Return [X, Y] of the center of cell containing provided text 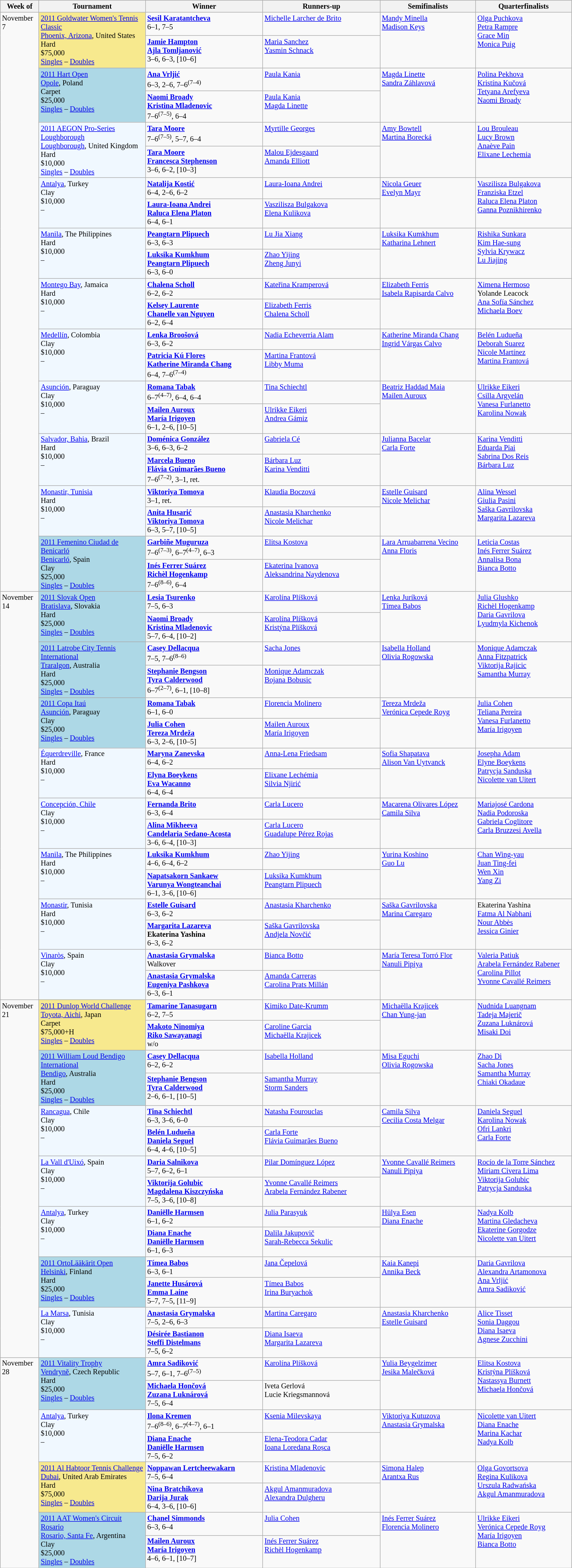
Martina Frantová Libby Muma [322, 365]
Misa Eguchi Olivia Rogowska [428, 1078]
Sofia Shapatava Alison Van Uytvanck [428, 773]
Belén Ludueña Daniela Seguel 6–4, 4–6, [10–5] [205, 1141]
Belén Ludueña Deborah Suarez Nicole Martínez Martina Frantová [524, 355]
Casey Dellacqua 6–2, 6–2 [205, 1061]
Concepción, Chile Clay $10,000 – [93, 824]
Anastasia Grymalska Walkover [205, 960]
Elizabeth Ferris Chalena Scholl [322, 314]
Rocío de la Torre Sánchez Miriam Civera Lima Viktorija Golubic Patrycja Sanduska [524, 1181]
Valeria Patiuk Arabela Fernández Rabener Carolina Pillot Yvonne Cavallé Reimers [524, 974]
Elizabeth Ferris Isabela Rapisarda Calvo [428, 304]
2011 William Loud Bendigo International Bendigo, Australia Hard $25,000 Singles – Doubles [93, 1078]
Ana Vrljić 6–3, 2–6, 7–6(7–4) [205, 80]
Lou Brouleau Lucy Brown Anaève Pain Elixane Lechemia [524, 150]
November 7 [20, 302]
Hülya Esen Diana Enache [428, 1231]
Medellín, Colombia Clay $10,000 – [93, 355]
Natasha Fourouclas [322, 1116]
Natalija Kostić 6–4, 2–6, 6–2 [205, 188]
Marcela Bueno Flávia Guimarães Bueno 7–6(7–2), 3–1, ret. [205, 470]
Mailen Auroux María Irigoyen [322, 733]
Vinaròs, Spain Clay $10,000 – [93, 974]
Alina Mikheeva Candelaria Sedano-Acosta 3–6, 6–4, [10–3] [205, 834]
Tímea Babos6–3, 6–1 [205, 1267]
Naomi Broady Kristina Mladenovic 7–6(7–5), 6–4 [205, 106]
Luksika Kumkhum 4–6, 6–4, 6–2 [205, 859]
Daria Gavrilova Alexandra Artamonova Ana Vrljić Amra Sadiković [524, 1282]
Anastasia Grymalska Eugeniya Pashkova 6–3, 6–1 [205, 985]
Elitsa Kostova Kristýna Plíšková Nastassya Burnett Michaela Hončová [524, 1383]
Amra Sadiković5–7, 6–1, 7–6(7–5) [205, 1369]
Bárbara Luz Karina Venditti [322, 470]
Monique Adamczak Bojana Bobusic [322, 681]
Laura-Ioana Andrei [322, 188]
Ekaterina Ivanova Aleksandrina Naydenova [322, 576]
Dalila Jakupovič Sarah-Rebecca Sekulic [322, 1242]
2011 Dunlop World Challenge Toyota, Aichi, Japan Carpet $75,000+H Singles – Doubles [93, 1025]
Carla Lucero [322, 809]
Ulrikke Eikeri Verónica Cepede Royg María Irigoyen Bianca Botto [524, 1540]
2011 Goldwater Women's Tennis Classic Phoenix, Arizona, United States Hard $75,000 Singles – Doubles [93, 40]
Yurina Koshino Guo Lu [428, 873]
Maria Sanchez Yasmin Schnack [322, 52]
Margarita Lazareva Ekaterina Yashina 6–3, 6–2 [205, 935]
Anastasia Grymalska 7–5, 2–6, 6–3 [205, 1317]
Romana Tabak 6–7(4–7), 6–4, 6–4 [205, 393]
Naomi Broady Kristina Mladenovic 5–7, 6–4, [10–2] [205, 627]
Kimiko Date-Krumm [322, 1010]
Makoto Ninomiya Riko Sawayanagi w/o [205, 1035]
Estelle Guisard 6–3, 6–2 [205, 909]
La Vall d'Uixó, Spain Clay $10,000 – [93, 1181]
Napatsakorn Sankaew Varunya Wongteanchai 6–1, 3–6, [10–6] [205, 884]
Alina Wessel Giulia Pasini Saška Gavrilovska Margarita Lazareva [524, 510]
Saška Gavrilovska Andjela Novčić [322, 935]
Julia Cohen [322, 1524]
Myrtille Georges [322, 134]
Gabriela Cé [322, 444]
Tournament [93, 6]
Asunción, Paraguay Clay $10,000 – [93, 407]
Janette Husárová Emma Laine 5–7, 7–5, [11–9] [205, 1292]
Stephanie Bengson Tyra Calderwood 6–7(2–7), 6–1, [10–8] [205, 681]
Julia Glushko Richèl Hogenkamp Daria Gavrilova Lyudmyla Kichenok [524, 617]
Viktoriya Tomova 3–1, ret. [205, 496]
Zhao Di Sacha Jones Samantha Murray Chiaki Okadaue [524, 1078]
Tereza Mrdeža Verónica Cepede Royg [428, 722]
Anastasia Kharchenko [322, 909]
Isabella Holland [322, 1061]
Nadia Echeverria Alam [322, 339]
Malou Ejdesgaard Amanda Elliott [322, 162]
Julia Parasyuk [322, 1217]
Carla Lucero Guadalupe Pérez Rojas [322, 834]
Chanel Simmonds 6–3, 6–4 [205, 1524]
Rishika Sunkara Kim Hae-sung Sylvia Krywacz Lu Jiajing [524, 253]
2011 Vitality Trophy Vendryně, Czech Republic Hard $25,000 Singles – Doubles [93, 1383]
Michaëlla Krajicek Chan Yung-jan [428, 1025]
Lara Arruabarrena Vecino Anna Floris [428, 564]
Lu Jia Xiang [322, 239]
Noppawan Lertcheewakarn 7–5, 6–4 [205, 1473]
Inés Ferrer Suárez Richèl Hogenkamp [322, 1551]
Sesil Karatantcheva 6–1, 7–5 [205, 24]
Karina Venditti Eduarda Piai Sabrina Dos Reis Bárbara Luz [524, 459]
Magda Linette Sandra Záhlavová [428, 95]
2011 AEGON Pro-Series Loughborough Loughborough, United Kingdom Hard $10,000 Singles – Doubles [93, 150]
Yvonne Cavallé Reimers Arabela Fernández Rabener [322, 1192]
Diana Enache Daniëlle Harmsen 6–1, 6–3 [205, 1242]
Jamie Hampton Ajla Tomljanović 3–6, 6–3, [10–6] [205, 52]
Olga Govortsova Regina Kulikova Urszula Radwańska Akgul Amanmuradova [524, 1487]
Anna-Lena Friedsam [322, 758]
Semifinalists [428, 6]
Casey Dellacqua 7–5, 7–6(8–6) [205, 654]
Luksika Kumkhum Katharina Lehnert [428, 253]
Alice Tisset Sonia Daggou Diana Isaeva Agnese Zucchini [524, 1332]
Florencia Molinero [322, 708]
Julia Cohen Tereza Mrdeža 6–3, 2–6, [10–5] [205, 733]
Luksika Kumkhum Peangtarn Plipuech [322, 884]
Zhao Yijing Zheng Junyi [322, 264]
Doménica González 3–6, 6–3, 6–2 [205, 444]
Fernanda Brito 6–3, 6–4 [205, 809]
Mailen Auroux María Irigoyen 4–6, 6–1, [10–7] [205, 1551]
Kelsey Laurente Chanelle van Nguyen 6–2, 6–4 [205, 314]
Diana Enache Daniëlle Harmsen 7–5, 6–2 [205, 1447]
Nicolette van Uitert Diana Enache Marina Kachar Nadya Kolb [524, 1436]
Julia Cohen Teliana Pereira Vanesa Furlanetto María Irigoyen [524, 722]
Daniëlle Harmsen6–1, 6–2 [205, 1217]
Kaia Kanepi Annika Beck [428, 1282]
November 28 [20, 1462]
Polina Pekhova Kristína Kučová Tetyana Arefyeva Naomi Broady [524, 95]
2011 Femenino Ciudad de Benicarló Benicarló, Spain Clay $25,000 Singles – Doubles [93, 564]
Désirée Bastianon Steffi Distelmans 7–5, 6–2 [205, 1343]
Viktorija Golubic Magdalena Kiszczyńska 7–5, 3–6, [10–8] [205, 1192]
Rancagua, Chile Clay $10,000 – [93, 1131]
Peangtarn Plipuech 6–3, 6–3 [205, 239]
Tina Schiechtl 6–3, 3–6, 6–0 [205, 1116]
Anastasia Kharchenko Nicole Melichar [322, 521]
Pilar Domínguez López [322, 1166]
Daria Salnikova 5–7, 6–2, 6–1 [205, 1166]
2011 OrtoLääkärit Open Helsinki, Finland Hard $25,000 Singles – Doubles [93, 1282]
Paula Kania [322, 80]
Tina Schiechtl [322, 393]
Jana Čepelová [322, 1267]
Lenka Juríková Tímea Babos [428, 617]
Ximena Hermoso Yolande Leacock Ana Sofía Sánchez Michaela Boev [524, 304]
Luksika Kumkhum Peangtarn Plipuech 6–3, 6–0 [205, 264]
Chan Wing-yau Juan Ting-fei Wen Xin Yang Zi [524, 873]
Michelle Larcher de Brito [322, 24]
2011 Slovak Open Bratislava, Slovakia Hard $25,000 Singles – Doubles [93, 617]
Nina Bratchikova Darija Jurak 6–4, 3–6, [10–6] [205, 1497]
Viktoriya Kutuzova Anastasia Grymalska [428, 1436]
Josepha Adam Elyne Boeykens Patrycja Sanduska Nicolette van Uitert [524, 773]
Saška Gavrilovska Marina Caregaro [428, 924]
Monique Adamczak Anna Fitzpatrick Viktorija Rajicic Samantha Murray [524, 670]
Elyna Boeykens Eva Wacanno 6–4, 6–4 [205, 783]
Stephanie Bengson Tyra Calderwood 2–6, 6–1, [10–5] [205, 1089]
Michaela Hončová Zuzana Luknárová 7–5, 6–4 [205, 1395]
2011 Hart Open Opole, Poland Carpet $25,000 Singles – Doubles [93, 95]
Caroline Garcia Michaëlla Krajicek [322, 1035]
Ksenia Milevskaya [322, 1421]
2011 AAT Women's Circuit Rosario Rosario, Santa Fe, Argentina Clay $25,000 Singles – Doubles [93, 1540]
Yvonne Cavallé Reimers Nanuli Pipiya [428, 1181]
Akgul Amanmuradova Alexandra Dulgheru [322, 1497]
2011 Copa Itaú Asunción, Paraguay Clay $25,000 Singles – Doubles [93, 722]
Martina Caregaro [322, 1317]
María Teresa Torró Flor Nanuli Pipiya [428, 974]
Mariajosé Cardona Nadia Podoroska Gabriela Coglitore Carla Bruzzesi Avella [524, 824]
Amy Bowtell Martina Borecká [428, 150]
Ilona Kremen7–6(8–6), 6–7(4–7), 6–1 [205, 1421]
Daniela Seguel Karolina Nowak Ofri Lankri Carla Forte [524, 1131]
Quarterfinalists [524, 6]
Tara Moore 7–6(7–5), 5–7, 6–4 [205, 134]
Salvador, Bahia, Brazil Hard $10,000 – [93, 459]
Simona Halep Arantxa Rus [428, 1487]
Elitsa Kostova [322, 547]
Macarena Olivares López Camila Silva [428, 824]
Anastasia Kharchenko Estelle Guisard [428, 1332]
Équerdreville, France Hard $10,000 – [93, 773]
Karolína Plíšková Kristýna Plíšková [322, 627]
Inés Ferrer Suárez Richèl Hogenkamp 7–6(8–6), 6–4 [205, 576]
November 14 [20, 795]
Paula Kania Magda Linette [322, 106]
Chalena Scholl 6–2, 6–2 [205, 289]
Garbiñe Muguruza 7–6(7–3), 6–7(4–7), 6–3 [205, 547]
Nadya Kolb Martina Gledacheva Ekaterine Gorgodze Nicolette van Uitert [524, 1231]
Iveta Gerlová Lucie Kriegsmannová [322, 1395]
Vaszilisza Bulgakova Franziska Etzel Raluca Elena Platon Ganna Poznikhirenko [524, 202]
Beatriz Haddad Maia Mailen Auroux [428, 407]
Zhao Yijing [322, 859]
Tímea Babos Irina Buryachok [322, 1292]
Anita Husarić Viktoriya Tomova 6–3, 5–7, [10–5] [205, 521]
Lenka Broošová 6–3, 6–2 [205, 339]
Tara Moore Francesca Stephenson 3–6, 6–2, [10–3] [205, 162]
Laura-Ioana Andrei Raluca Elena Platon 6–4, 6–1 [205, 213]
Julianna Bacelar Carla Forte [428, 459]
Mandy Minella Madison Keys [428, 40]
Carla Forte Flávia Guimarães Bueno [322, 1141]
La Marsa, Tunisia Clay $10,000 – [93, 1332]
Estelle Guisard Nicole Melichar [428, 510]
Kristina Mladenovic [322, 1473]
2011 Al Habtoor Tennis Challenge Dubai, United Arab Emirates Hard $75,000 Singles – Doubles [93, 1487]
Montego Bay, Jamaica Hard $10,000 – [93, 304]
Nudnida Luangnam Tadeja Majerič Zuzana Luknárová Misaki Doi [524, 1025]
Inés Ferrer Suárez Florencia Molinero [428, 1540]
Elena-Teodora Cadar Ioana Loredana Roșca [322, 1447]
Ekaterina Yashina Fatma Al Nabhani Nour Abbès Jessica Ginier [524, 924]
Klaudia Boczová [322, 496]
Elixane Lechémia Silvia Njirić [322, 783]
2011 Latrobe City Tennis International Traralgon, Australia Hard $25,000 Singles – Doubles [93, 670]
Week of [20, 6]
Romana Tabak 6–1, 6–0 [205, 708]
Tamarine Tanasugarn 6–2, 7–5 [205, 1010]
Mailen Auroux María Irigoyen 6–1, 2–6, [10–5] [205, 419]
Runners-up [322, 6]
Ulrikke Eikeri Andrea Gámiz [322, 419]
Olga Puchkova Petra Rampre Grace Min Monica Puig [524, 40]
Yulia Beygelzimer Jesika Malečková [428, 1383]
Patricia Kú Flores Katherine Miranda Chang 6–4, 7–6(7–4) [205, 365]
Amanda Carreras Carolina Prats Millán [322, 985]
Winner [205, 6]
Vaszilisza Bulgakova Elena Kulikova [322, 213]
Leticia Costas Inés Ferrer Suárez Annalisa Bona Bianca Botto [524, 564]
Ulrikke Eikeri Csilla Argyelán Vanesa Furlanetto Karolina Nowak [524, 407]
Sacha Jones [322, 654]
Nicola Geuer Evelyn Mayr [428, 202]
Lesia Tsurenko 7–5, 6–3 [205, 602]
November 21 [20, 1179]
Samantha Murray Storm Sanders [322, 1089]
Camila Silva Cecilia Costa Melgar [428, 1131]
Isabella Holland Olivia Rogowska [428, 670]
Diana Isaeva Margarita Lazareva [322, 1343]
Kateřina Kramperová [322, 289]
Maryna Zanevska 6–4, 6–2 [205, 758]
Bianca Botto [322, 960]
Katherine Miranda Chang Ingrid Várgas Calvo [428, 355]
